Extract the [x, y] coordinate from the center of the cell holding the provided text.  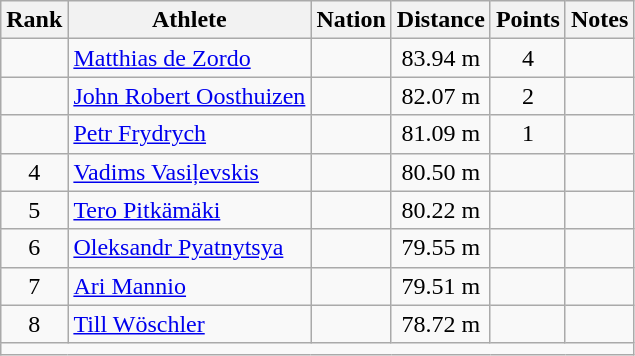
Oleksandr Pyatnytsya [190, 248]
78.72 m [440, 324]
83.94 m [440, 58]
Points [528, 20]
80.22 m [440, 210]
2 [528, 96]
Notes [599, 20]
81.09 m [440, 134]
John Robert Oosthuizen [190, 96]
8 [34, 324]
Distance [440, 20]
80.50 m [440, 172]
6 [34, 248]
1 [528, 134]
Vadims Vasiļevskis [190, 172]
7 [34, 286]
Ari Mannio [190, 286]
Nation [351, 20]
79.55 m [440, 248]
5 [34, 210]
Till Wöschler [190, 324]
Rank [34, 20]
Tero Pitkämäki [190, 210]
79.51 m [440, 286]
82.07 m [440, 96]
Matthias de Zordo [190, 58]
Athlete [190, 20]
Petr Frydrych [190, 134]
